Capture the cell that displays the provided text and extract its (X, Y) central coordinate. 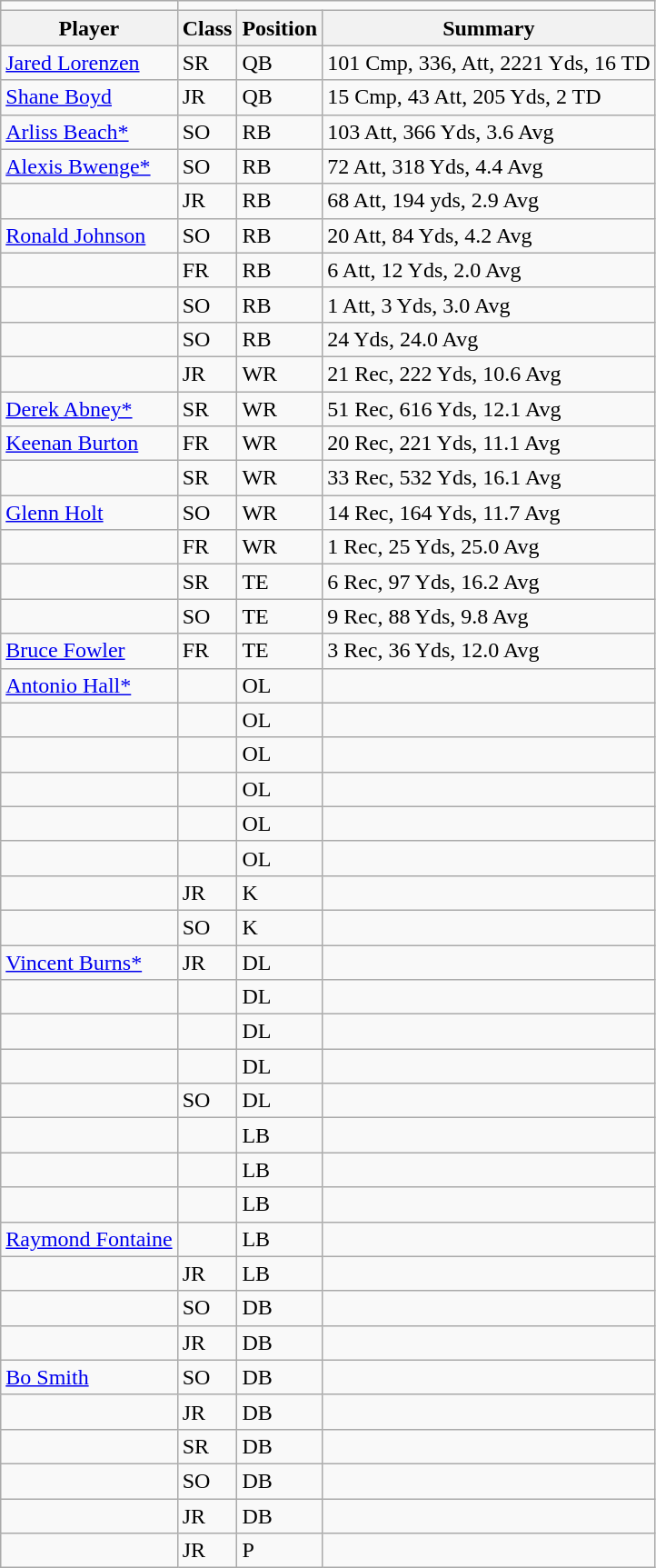
Raymond Fontaine (89, 1239)
72 Att, 318 Yds, 4.4 Avg (489, 166)
24 Yds, 24.0 Avg (489, 339)
1 Rec, 25 Yds, 25.0 Avg (489, 547)
Derek Abney* (89, 408)
Player (89, 28)
103 Att, 366 Yds, 3.6 Avg (489, 132)
101 Cmp, 336, Att, 2221 Yds, 16 TD (489, 63)
68 Att, 194 yds, 2.9 Avg (489, 201)
P (280, 1551)
Arliss Beach* (89, 132)
1 Att, 3 Yds, 3.0 Avg (489, 305)
Antonio Hall* (89, 685)
33 Rec, 532 Yds, 16.1 Avg (489, 478)
9 Rec, 88 Yds, 9.8 Avg (489, 616)
Alexis Bwenge* (89, 166)
Vincent Burns* (89, 963)
Position (280, 28)
Class (207, 28)
Keenan Burton (89, 444)
Jared Lorenzen (89, 63)
Shane Boyd (89, 97)
21 Rec, 222 Yds, 10.6 Avg (489, 374)
20 Att, 84 Yds, 4.2 Avg (489, 235)
Summary (489, 28)
6 Att, 12 Yds, 2.0 Avg (489, 270)
6 Rec, 97 Yds, 16.2 Avg (489, 582)
20 Rec, 221 Yds, 11.1 Avg (489, 444)
Ronald Johnson (89, 235)
Bo Smith (89, 1377)
Glenn Holt (89, 513)
14 Rec, 164 Yds, 11.7 Avg (489, 513)
3 Rec, 36 Yds, 12.0 Avg (489, 651)
15 Cmp, 43 Att, 205 Yds, 2 TD (489, 97)
51 Rec, 616 Yds, 12.1 Avg (489, 408)
Bruce Fowler (89, 651)
